Determine the [X, Y] coordinate at the center of the cell enclosing the given text.  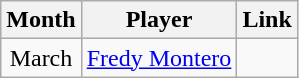
Link [267, 20]
Fredy Montero [159, 58]
Month [41, 20]
March [41, 58]
Player [159, 20]
